Determine the (X, Y) coordinate at the center of the cell enclosing the given text.  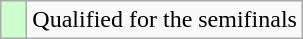
Qualified for the semifinals (165, 20)
